Provide the [X, Y] coordinate of the cell's center where the given text is located.  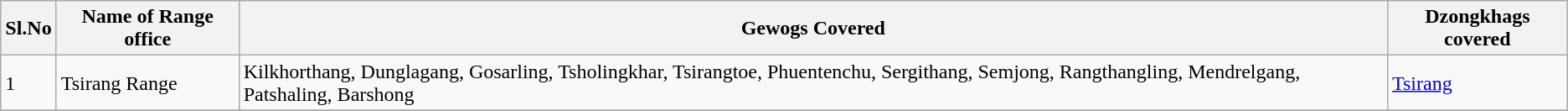
1 [28, 82]
Name of Range office [147, 29]
Sl.No [28, 29]
Tsirang Range [147, 82]
Gewogs Covered [812, 29]
Tsirang [1478, 82]
Kilkhorthang, Dunglagang, Gosarling, Tsholingkhar, Tsirangtoe, Phuentenchu, Sergithang, Semjong, Rangthangling, Mendrelgang, Patshaling, Barshong [812, 82]
Dzongkhags covered [1478, 29]
